Pinpoint the cell where the given text exists, returning its [X, Y] midpoint coordinate. 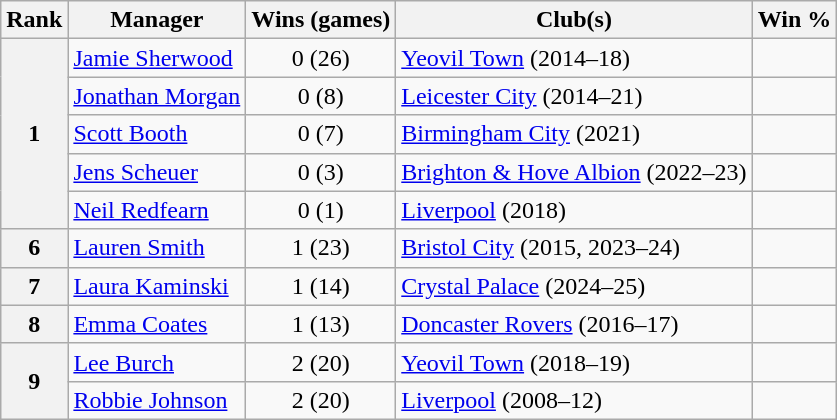
Jamie Sherwood [157, 58]
Robbie Johnson [157, 400]
Wins (games) [321, 20]
0 (7) [321, 134]
Neil Redfearn [157, 210]
Liverpool (2008–12) [574, 400]
7 [34, 286]
Bristol City (2015, 2023–24) [574, 248]
0 (1) [321, 210]
Jonathan Morgan [157, 96]
6 [34, 248]
1 (13) [321, 324]
0 (8) [321, 96]
0 (3) [321, 172]
9 [34, 381]
Yeovil Town (2018–19) [574, 362]
Liverpool (2018) [574, 210]
Yeovil Town (2014–18) [574, 58]
Jens Scheuer [157, 172]
Leicester City (2014–21) [574, 96]
1 (23) [321, 248]
Lee Burch [157, 362]
Win % [794, 20]
Brighton & Hove Albion (2022–23) [574, 172]
Lauren Smith [157, 248]
Manager [157, 20]
Crystal Palace (2024–25) [574, 286]
Scott Booth [157, 134]
Birmingham City (2021) [574, 134]
Emma Coates [157, 324]
0 (26) [321, 58]
Rank [34, 20]
1 (14) [321, 286]
Doncaster Rovers (2016–17) [574, 324]
1 [34, 134]
8 [34, 324]
Laura Kaminski [157, 286]
Club(s) [574, 20]
